Scan for the cell matching the given text and deliver its [X, Y] coordinate at center. 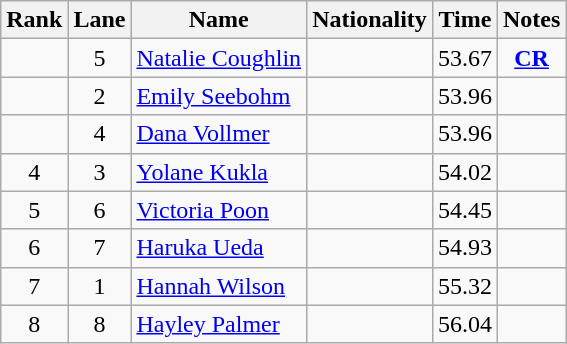
1 [100, 286]
Nationality [370, 20]
55.32 [464, 286]
Name [219, 20]
Hannah Wilson [219, 286]
53.67 [464, 58]
Rank [34, 20]
54.45 [464, 210]
Notes [531, 20]
Emily Seebohm [219, 96]
Natalie Coughlin [219, 58]
Lane [100, 20]
Time [464, 20]
3 [100, 172]
Yolane Kukla [219, 172]
CR [531, 58]
Hayley Palmer [219, 324]
56.04 [464, 324]
Dana Vollmer [219, 134]
2 [100, 96]
54.93 [464, 248]
Haruka Ueda [219, 248]
54.02 [464, 172]
Victoria Poon [219, 210]
